Search for the cell housing the specified text and yield its [x, y] center coordinate. 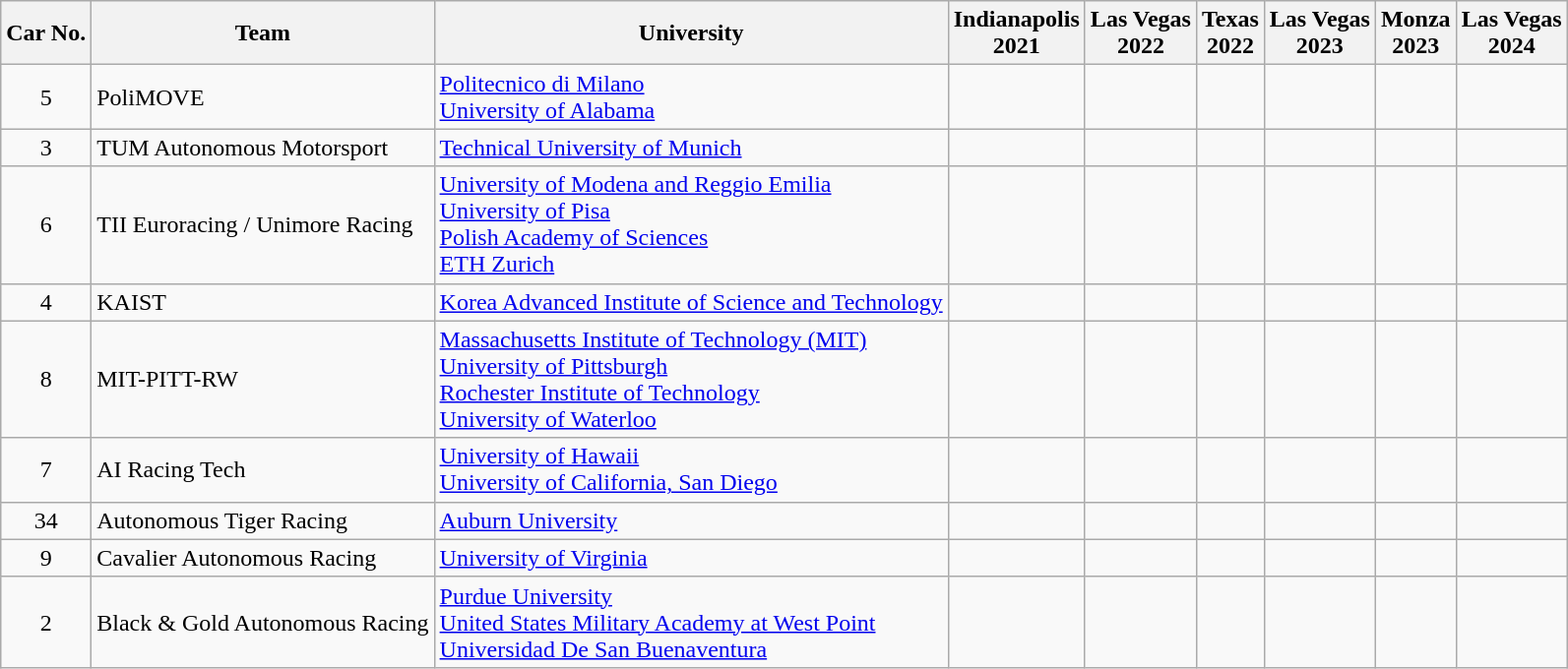
Purdue University United States Military Academy at West Point Universidad De San Buenaventura [691, 622]
Las Vegas2024 [1512, 33]
Cavalier Autonomous Racing [263, 558]
University of Virginia [691, 558]
6 [46, 224]
AI Racing Tech [263, 470]
KAIST [263, 302]
Politecnico di Milano University of Alabama [691, 96]
TUM Autonomous Motorsport [263, 148]
Black & Gold Autonomous Racing [263, 622]
Massachusetts Institute of Technology (MIT) University of Pittsburgh Rochester Institute of Technology University of Waterloo [691, 380]
Auburn University [691, 520]
University [691, 33]
Team [263, 33]
9 [46, 558]
MIT-PITT-RW [263, 380]
Car No. [46, 33]
5 [46, 96]
Las Vegas2023 [1319, 33]
PoliMOVE [263, 96]
University of Hawaii University of California, San Diego [691, 470]
University of Modena and Reggio Emilia University of Pisa Polish Academy of Sciences ETH Zurich [691, 224]
Las Vegas2022 [1140, 33]
8 [46, 380]
3 [46, 148]
Autonomous Tiger Racing [263, 520]
7 [46, 470]
Indianapolis2021 [1016, 33]
TII Euroracing / Unimore Racing [263, 224]
34 [46, 520]
Monza2023 [1415, 33]
2 [46, 622]
Texas2022 [1230, 33]
4 [46, 302]
Korea Advanced Institute of Science and Technology [691, 302]
Technical University of Munich [691, 148]
